Pinpoint the cell where the given text exists, returning its [X, Y] midpoint coordinate. 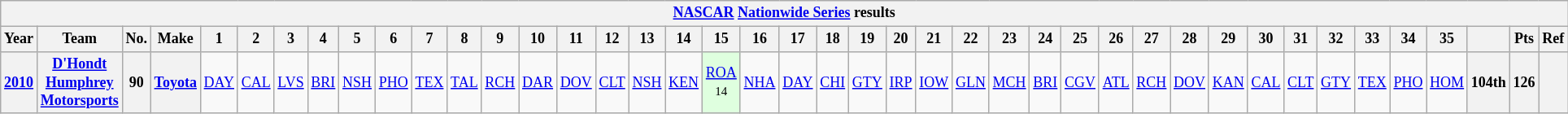
19 [868, 39]
104th [1488, 82]
31 [1301, 39]
29 [1228, 39]
CHI [833, 82]
2010 [20, 82]
1 [219, 39]
8 [464, 39]
DAR [538, 82]
Make [176, 39]
Pts [1524, 39]
10 [538, 39]
IOW [934, 82]
Year [20, 39]
18 [833, 39]
6 [394, 39]
7 [429, 39]
35 [1448, 39]
4 [324, 39]
17 [798, 39]
23 [1009, 39]
24 [1046, 39]
NASCAR Nationwide Series results [784, 13]
22 [971, 39]
15 [721, 39]
28 [1190, 39]
34 [1409, 39]
IRP [901, 82]
26 [1116, 39]
25 [1080, 39]
No. [137, 39]
21 [934, 39]
Toyota [176, 82]
126 [1524, 82]
ROA14 [721, 82]
D'Hondt Humphrey Motorsports [80, 82]
KAN [1228, 82]
3 [291, 39]
11 [576, 39]
TAL [464, 82]
9 [500, 39]
2 [255, 39]
Ref [1553, 39]
20 [901, 39]
32 [1336, 39]
NHA [760, 82]
30 [1265, 39]
90 [137, 82]
33 [1372, 39]
ATL [1116, 82]
12 [612, 39]
13 [647, 39]
KEN [684, 82]
5 [358, 39]
MCH [1009, 82]
LVS [291, 82]
GLN [971, 82]
16 [760, 39]
Team [80, 39]
27 [1152, 39]
14 [684, 39]
CGV [1080, 82]
HOM [1448, 82]
